Pinpoint the cell where the given text exists, returning its (X, Y) midpoint coordinate. 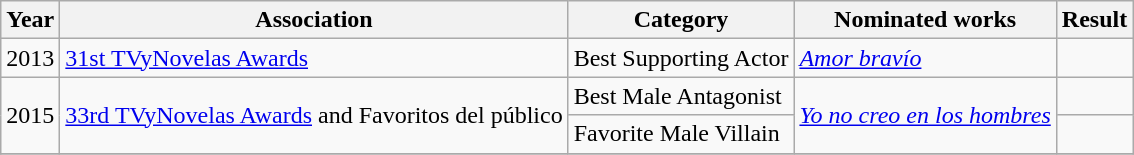
Yo no creo en los hombres (925, 115)
Best Male Antagonist (681, 96)
Year (30, 20)
2015 (30, 115)
Association (314, 20)
Favorite Male Villain (681, 134)
Category (681, 20)
Result (1094, 20)
2013 (30, 58)
Best Supporting Actor (681, 58)
Nominated works (925, 20)
31st TVyNovelas Awards (314, 58)
Amor bravío (925, 58)
33rd TVyNovelas Awards and Favoritos del público (314, 115)
